Detect which cell encompasses the target text, then output its (X, Y) center coordinate. 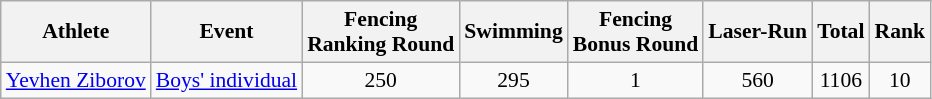
295 (513, 80)
Boys' individual (226, 80)
Swimming (513, 32)
FencingBonus Round (636, 32)
Rank (900, 32)
Laser-Run (758, 32)
10 (900, 80)
1106 (840, 80)
1 (636, 80)
Athlete (76, 32)
560 (758, 80)
FencingRanking Round (380, 32)
250 (380, 80)
Event (226, 32)
Total (840, 32)
Yevhen Ziborov (76, 80)
